Detect which cell encompasses the target text, then output its [x, y] center coordinate. 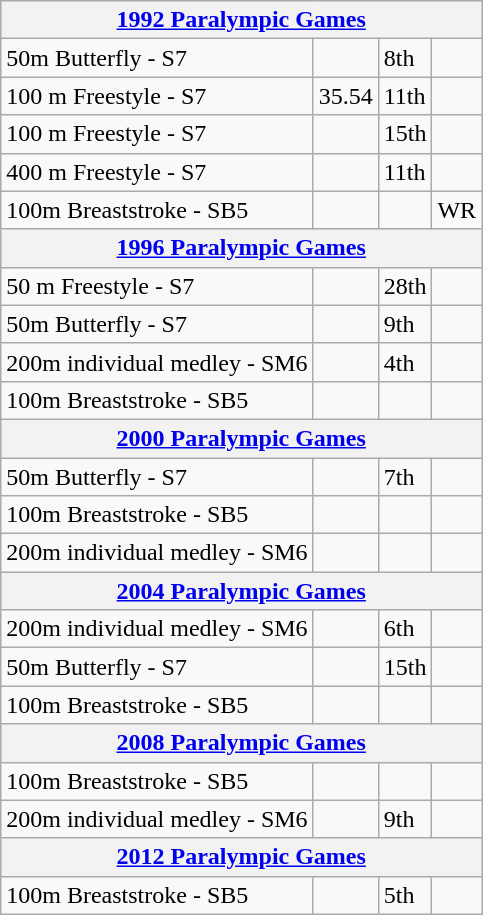
8th [405, 58]
2012 Paralympic Games [242, 857]
5th [405, 895]
2004 Paralympic Games [242, 591]
4th [405, 362]
6th [405, 629]
1992 Paralympic Games [242, 20]
WR [457, 210]
35.54 [346, 96]
400 m Freestyle - S7 [157, 172]
50 m Freestyle - S7 [157, 286]
1996 Paralympic Games [242, 248]
2000 Paralympic Games [242, 438]
7th [405, 477]
28th [405, 286]
2008 Paralympic Games [242, 743]
